Return the (X, Y) coordinate for the center point of the cell that contains the specified text.  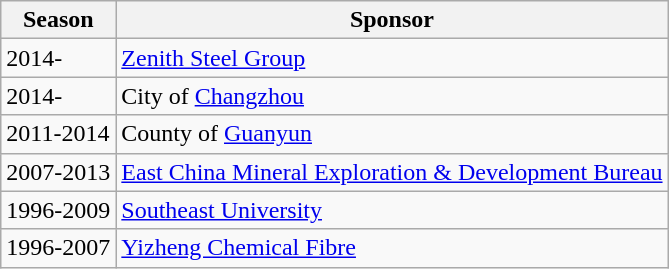
Southeast University (392, 210)
Zenith Steel Group (392, 58)
Sponsor (392, 20)
Season (58, 20)
County of Guanyun (392, 134)
Yizheng Chemical Fibre (392, 248)
City of Changzhou (392, 96)
1996-2007 (58, 248)
2007-2013 (58, 172)
1996-2009 (58, 210)
East China Mineral Exploration & Development Bureau (392, 172)
2011-2014 (58, 134)
